Identify which cell holds the provided text, then report its [X, Y] central coordinate. 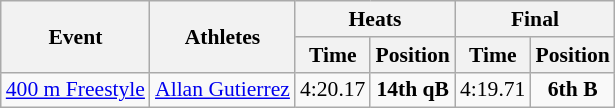
14th qB [412, 90]
Allan Gutierrez [222, 90]
Heats [375, 19]
Event [76, 36]
Athletes [222, 36]
6th B [572, 90]
400 m Freestyle [76, 90]
4:20.17 [332, 90]
4:19.71 [492, 90]
Final [535, 19]
